Output the [x, y] coordinate of the center of the cell containing the given text.  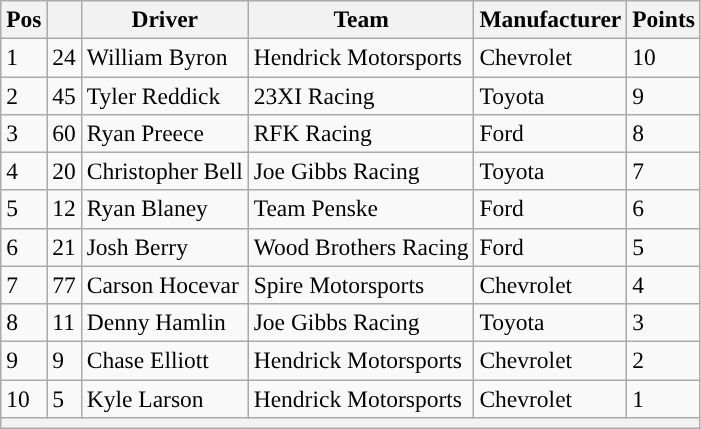
Points [664, 19]
77 [64, 285]
Christopher Bell [164, 171]
60 [64, 133]
Ryan Blaney [164, 209]
Wood Brothers Racing [361, 247]
24 [64, 57]
Carson Hocevar [164, 285]
20 [64, 171]
Chase Elliott [164, 360]
Tyler Reddick [164, 95]
William Byron [164, 57]
Team [361, 19]
Denny Hamlin [164, 322]
21 [64, 247]
Pos [24, 19]
Team Penske [361, 209]
11 [64, 322]
Driver [164, 19]
Spire Motorsports [361, 285]
RFK Racing [361, 133]
Ryan Preece [164, 133]
45 [64, 95]
Kyle Larson [164, 398]
Josh Berry [164, 247]
12 [64, 209]
23XI Racing [361, 95]
Manufacturer [550, 19]
